Provide the [x, y] coordinate of the cell's center where the given text is located.  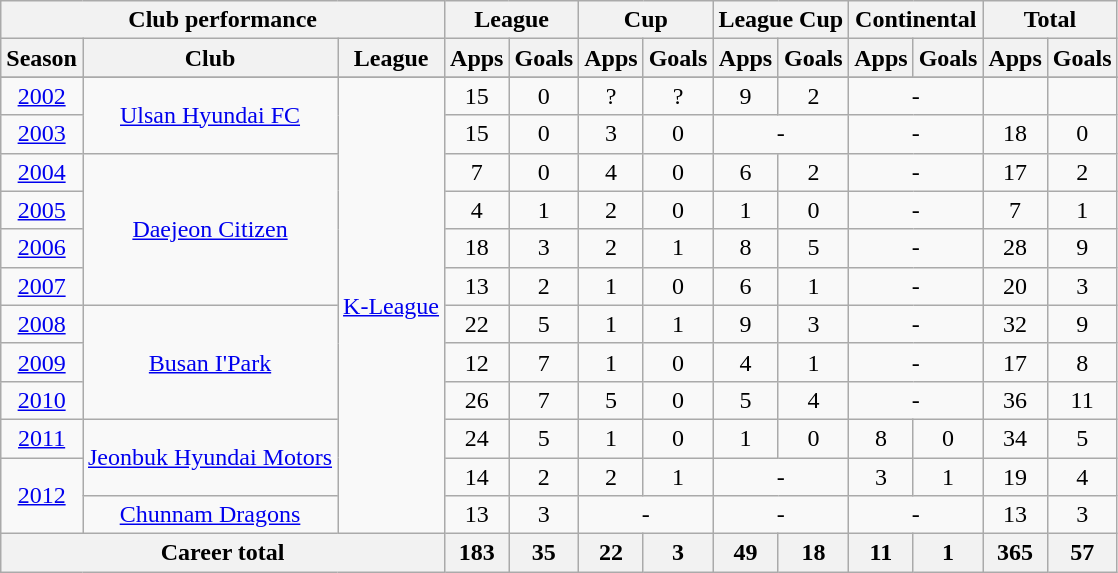
Jeonbuk Hyundai Motors [210, 457]
2010 [42, 400]
2003 [42, 134]
24 [477, 438]
Cup [646, 20]
Career total [223, 553]
Busan I'Park [210, 362]
Continental [916, 20]
365 [1015, 553]
183 [477, 553]
49 [746, 553]
35 [544, 553]
14 [477, 477]
Chunnam Dragons [210, 515]
Ulsan Hyundai FC [210, 115]
Daejeon Citizen [210, 229]
2004 [42, 172]
Club [210, 58]
2007 [42, 286]
36 [1015, 400]
Club performance [223, 20]
Total [1050, 20]
28 [1015, 248]
57 [1082, 553]
2008 [42, 324]
League Cup [781, 20]
2012 [42, 496]
32 [1015, 324]
Season [42, 58]
2002 [42, 96]
2011 [42, 438]
2006 [42, 248]
12 [477, 362]
19 [1015, 477]
20 [1015, 286]
26 [477, 400]
K-League [392, 306]
2009 [42, 362]
34 [1015, 438]
2005 [42, 210]
